Identify which cell holds the provided text, then report its (x, y) central coordinate. 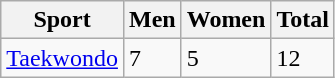
7 (152, 58)
5 (226, 58)
Sport (62, 20)
12 (303, 58)
Men (152, 20)
Total (303, 20)
Taekwondo (62, 58)
Women (226, 20)
